From the cell containing the given text, extract its center point as (X, Y) coordinate. 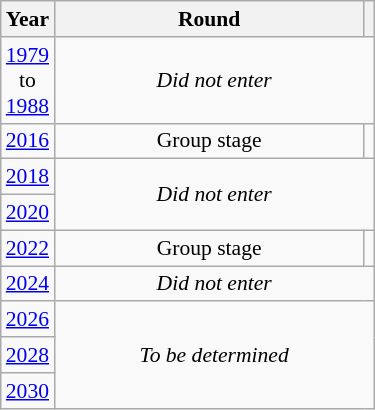
Round (209, 19)
To be determined (214, 356)
2028 (28, 355)
2024 (28, 284)
2022 (28, 248)
2016 (28, 141)
2030 (28, 391)
2018 (28, 177)
1979to1988 (28, 80)
Year (28, 19)
2026 (28, 320)
2020 (28, 213)
